For the text-containing cell, return its midpoint in [x, y] coordinate format. 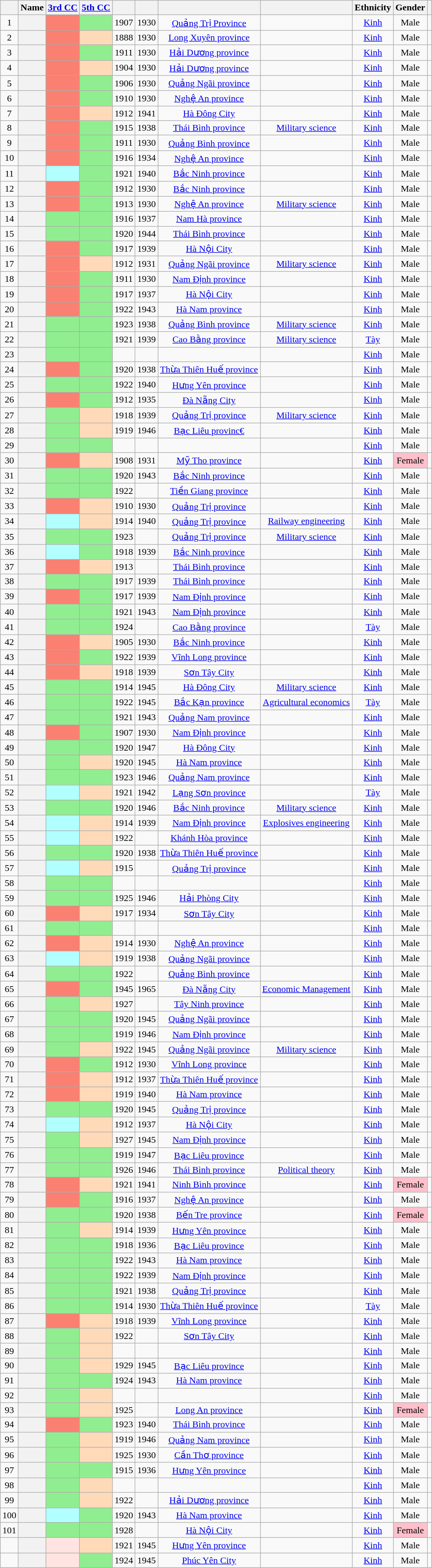
71 [9, 1080]
8 [9, 128]
92 [9, 1395]
34 [9, 521]
1906 [124, 83]
14 [9, 219]
101 [9, 1530]
Ninh Bình province [209, 1185]
82 [9, 1245]
16 [9, 249]
45 [9, 687]
2 [9, 37]
50 [9, 762]
91 [9, 1381]
29 [9, 445]
57 [9, 868]
75 [9, 1140]
Tiền Giang province [209, 491]
49 [9, 748]
47 [9, 717]
1926 [124, 1170]
70 [9, 1064]
64 [9, 974]
36 [9, 552]
Explosives engineering [306, 823]
Khánh Hòa province [209, 838]
1 [9, 23]
51 [9, 777]
59 [9, 898]
46 [9, 702]
100 [9, 1515]
22 [9, 340]
74 [9, 1125]
Hải Phòng City [209, 898]
42 [9, 642]
90 [9, 1366]
11 [9, 173]
87 [9, 1321]
1935 [146, 400]
Phúc Yên City [209, 1560]
1905 [124, 642]
Economic Management [306, 989]
62 [9, 943]
41 [9, 627]
9 [9, 143]
Long An province [209, 1410]
60 [9, 913]
88 [9, 1336]
68 [9, 1034]
72 [9, 1094]
25 [9, 385]
3rd CC [63, 8]
37 [9, 567]
79 [9, 1200]
6 [9, 98]
56 [9, 853]
33 [9, 506]
40 [9, 612]
97 [9, 1470]
Tây Ninh province [209, 1004]
78 [9, 1185]
35 [9, 537]
27 [9, 415]
10 [9, 158]
Bắc Kạn province [209, 702]
18 [9, 279]
Ethnicity [373, 8]
76 [9, 1155]
93 [9, 1410]
3 [9, 52]
1944 [146, 234]
44 [9, 672]
55 [9, 838]
38 [9, 581]
98 [9, 1485]
4 [9, 68]
Agricultural economics [306, 702]
1929 [124, 1366]
67 [9, 1019]
1904 [124, 68]
1965 [146, 989]
63 [9, 958]
Political theory [306, 1170]
Lạng Sơn province [209, 793]
39 [9, 596]
85 [9, 1291]
1928 [124, 1530]
5 [9, 83]
Bạc Liêu provinc€ [209, 430]
54 [9, 823]
48 [9, 733]
24 [9, 369]
Long Xuyên province [209, 37]
28 [9, 430]
89 [9, 1351]
99 [9, 1500]
31 [9, 476]
Railway engineering [306, 521]
26 [9, 400]
Bến Tre province [209, 1215]
73 [9, 1109]
94 [9, 1425]
Name [32, 8]
84 [9, 1275]
20 [9, 309]
61 [9, 928]
1908 [124, 460]
1942 [146, 793]
95 [9, 1440]
86 [9, 1306]
96 [9, 1455]
21 [9, 324]
Cần Thơ province [209, 1455]
15 [9, 234]
13 [9, 204]
43 [9, 657]
Mỹ Tho province [209, 460]
32 [9, 491]
65 [9, 989]
12 [9, 189]
83 [9, 1260]
7 [9, 113]
53 [9, 808]
69 [9, 1049]
5th CC [96, 8]
Quảng Trị Province [209, 23]
58 [9, 883]
Gender [410, 8]
66 [9, 1004]
81 [9, 1230]
Nam Hà province [209, 219]
23 [9, 354]
77 [9, 1170]
19 [9, 294]
52 [9, 793]
17 [9, 264]
30 [9, 460]
80 [9, 1215]
1888 [124, 37]
